Output the (x, y) coordinate of the center of the cell containing the given text.  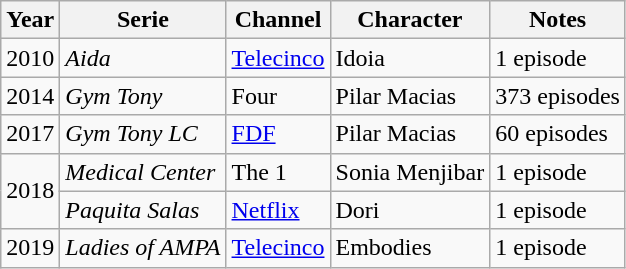
Gym Tony LC (143, 134)
Aida (143, 58)
2010 (30, 58)
FDF (278, 134)
Ladies of AMPA (143, 248)
Dori (410, 210)
Year (30, 20)
Notes (558, 20)
2019 (30, 248)
The 1 (278, 172)
2018 (30, 191)
Paquita Salas (143, 210)
2017 (30, 134)
Channel (278, 20)
Medical Center (143, 172)
Serie (143, 20)
Embodies (410, 248)
60 episodes (558, 134)
Idoia (410, 58)
Gym Tony (143, 96)
Sonia Menjibar (410, 172)
2014 (30, 96)
Netflix (278, 210)
373 episodes (558, 96)
Character (410, 20)
Four (278, 96)
